Provide the (x, y) coordinate of the cell's center where the given text is located.  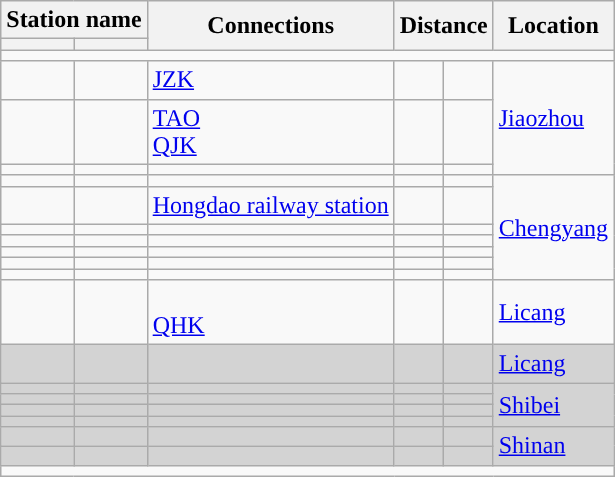
JZK (270, 80)
Chengyang (553, 227)
Jiaozhou (553, 118)
Connections (270, 26)
Station name (74, 20)
Shibei (553, 405)
Shinan (553, 446)
Distance (444, 26)
Location (553, 26)
Hongdao railway station (270, 205)
TAO QJK (270, 132)
QHK (270, 312)
